Return the (X, Y) coordinate for the center point of the cell that contains the specified text.  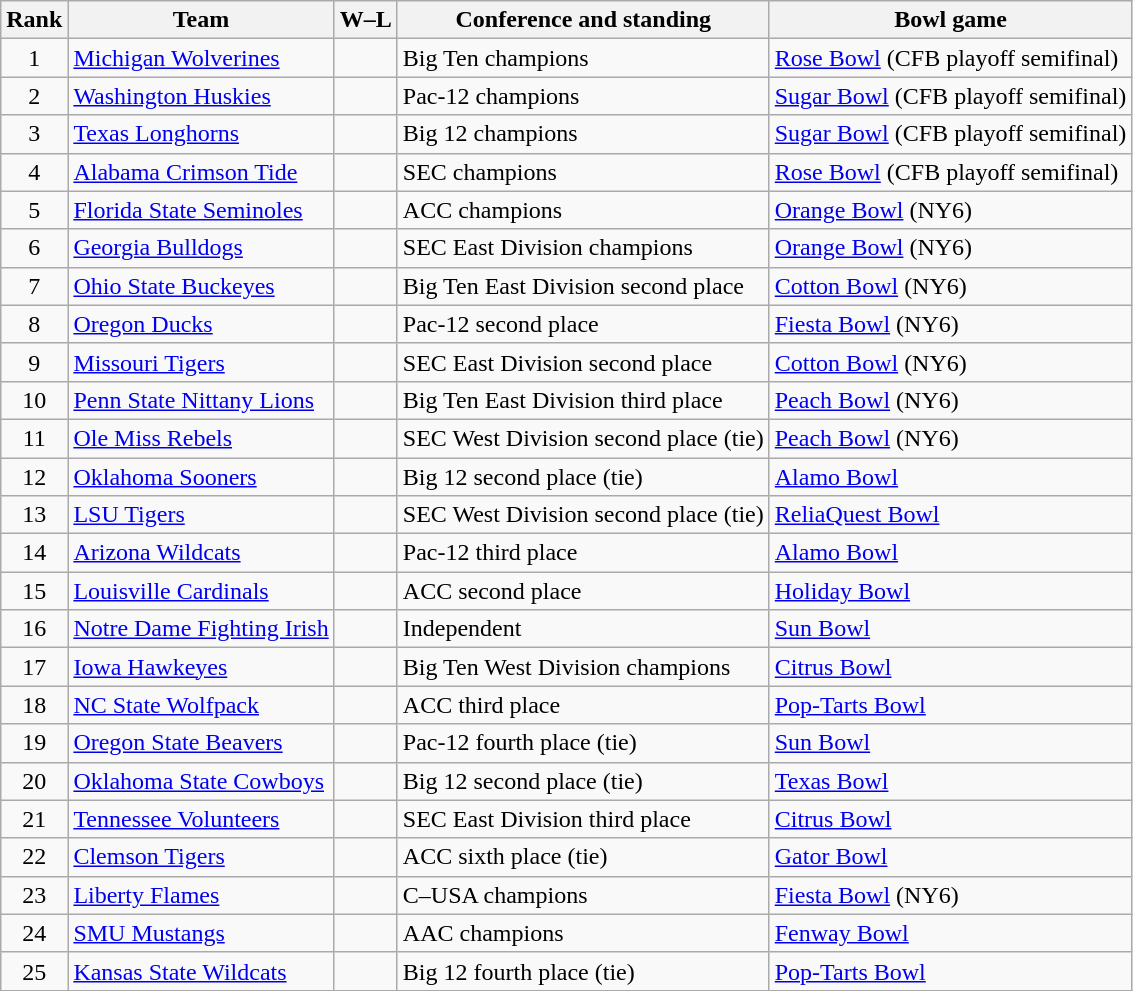
Fenway Bowl (950, 933)
17 (34, 667)
Team (201, 20)
8 (34, 324)
Liberty Flames (201, 895)
24 (34, 933)
Conference and standing (583, 20)
22 (34, 857)
ACC champions (583, 210)
Big 12 fourth place (tie) (583, 971)
14 (34, 553)
15 (34, 591)
Ohio State Buckeyes (201, 286)
Holiday Bowl (950, 591)
Florida State Seminoles (201, 210)
20 (34, 781)
W–L (366, 20)
Independent (583, 629)
C–USA champions (583, 895)
Georgia Bulldogs (201, 248)
Pac-12 second place (583, 324)
LSU Tigers (201, 515)
18 (34, 705)
AAC champions (583, 933)
1 (34, 58)
Rank (34, 20)
3 (34, 134)
Big Ten East Division third place (583, 400)
Bowl game (950, 20)
4 (34, 172)
10 (34, 400)
Alabama Crimson Tide (201, 172)
7 (34, 286)
9 (34, 362)
21 (34, 819)
SEC East Division champions (583, 248)
Missouri Tigers (201, 362)
Gator Bowl (950, 857)
Oregon State Beavers (201, 743)
Tennessee Volunteers (201, 819)
11 (34, 438)
2 (34, 96)
SEC East Division third place (583, 819)
Clemson Tigers (201, 857)
Arizona Wildcats (201, 553)
13 (34, 515)
Notre Dame Fighting Irish (201, 629)
6 (34, 248)
ACC sixth place (tie) (583, 857)
Oklahoma State Cowboys (201, 781)
Oklahoma Sooners (201, 477)
16 (34, 629)
SEC East Division second place (583, 362)
Texas Bowl (950, 781)
Kansas State Wildcats (201, 971)
Louisville Cardinals (201, 591)
Pac-12 fourth place (tie) (583, 743)
Iowa Hawkeyes (201, 667)
Pac-12 champions (583, 96)
19 (34, 743)
SEC champions (583, 172)
Michigan Wolverines (201, 58)
ACC third place (583, 705)
Penn State Nittany Lions (201, 400)
5 (34, 210)
ReliaQuest Bowl (950, 515)
23 (34, 895)
Big Ten West Division champions (583, 667)
Washington Huskies (201, 96)
25 (34, 971)
SMU Mustangs (201, 933)
12 (34, 477)
Ole Miss Rebels (201, 438)
NC State Wolfpack (201, 705)
Big Ten champions (583, 58)
ACC second place (583, 591)
Texas Longhorns (201, 134)
Big 12 champions (583, 134)
Pac-12 third place (583, 553)
Oregon Ducks (201, 324)
Big Ten East Division second place (583, 286)
